Search for the cell housing the specified text and yield its (x, y) center coordinate. 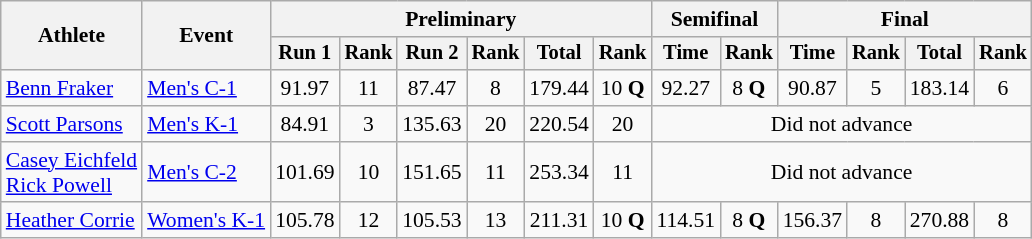
90.87 (812, 88)
114.51 (686, 221)
105.78 (304, 221)
211.31 (558, 221)
Heather Corrie (72, 221)
183.14 (940, 88)
13 (496, 221)
3 (369, 124)
Athlete (72, 36)
220.54 (558, 124)
Women's K-1 (206, 221)
270.88 (940, 221)
Men's K-1 (206, 124)
Run 1 (304, 54)
10 (369, 172)
Semifinal (714, 19)
84.91 (304, 124)
101.69 (304, 172)
105.53 (432, 221)
6 (1003, 88)
Scott Parsons (72, 124)
Casey EichfeldRick Powell (72, 172)
91.97 (304, 88)
Event (206, 36)
Benn Fraker (72, 88)
87.47 (432, 88)
Men's C-1 (206, 88)
253.34 (558, 172)
Men's C-2 (206, 172)
92.27 (686, 88)
Run 2 (432, 54)
5 (876, 88)
151.65 (432, 172)
Preliminary (460, 19)
156.37 (812, 221)
Final (905, 19)
179.44 (558, 88)
135.63 (432, 124)
12 (369, 221)
